Locate the cell with the specified text and output its [x, y] center coordinate. 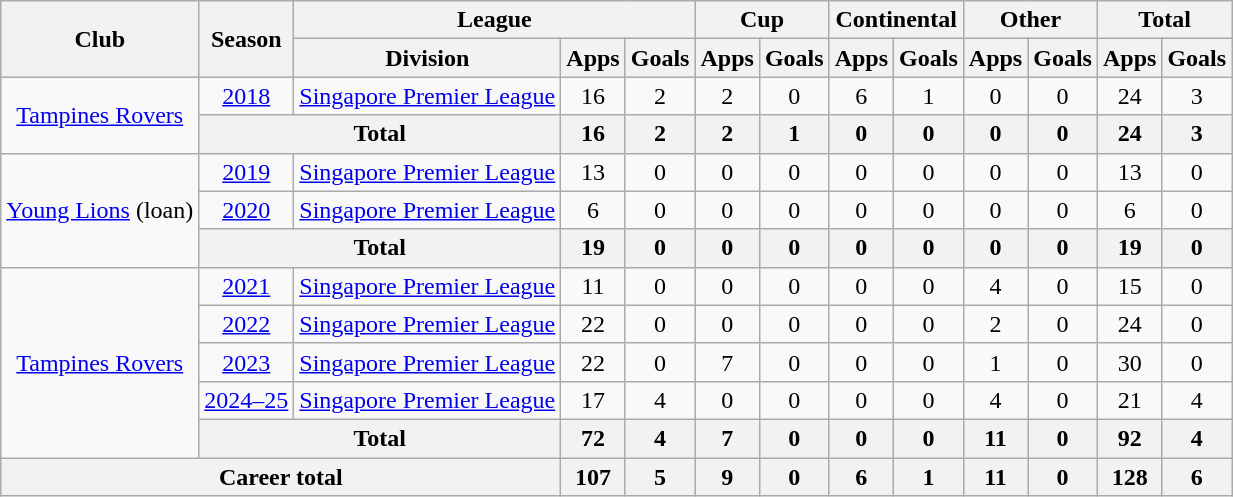
Young Lions (loan) [100, 210]
2020 [246, 210]
Division [428, 58]
Cup [762, 20]
9 [727, 477]
Continental [896, 20]
107 [593, 477]
5 [660, 477]
15 [1129, 286]
2024–25 [246, 400]
Other [1030, 20]
Career total [281, 477]
2022 [246, 324]
17 [593, 400]
128 [1129, 477]
Season [246, 39]
2018 [246, 96]
21 [1129, 400]
2019 [246, 172]
2023 [246, 362]
League [494, 20]
72 [593, 438]
2021 [246, 286]
92 [1129, 438]
Club [100, 39]
30 [1129, 362]
